Extract the (x, y) coordinate from the center of the cell holding the provided text.  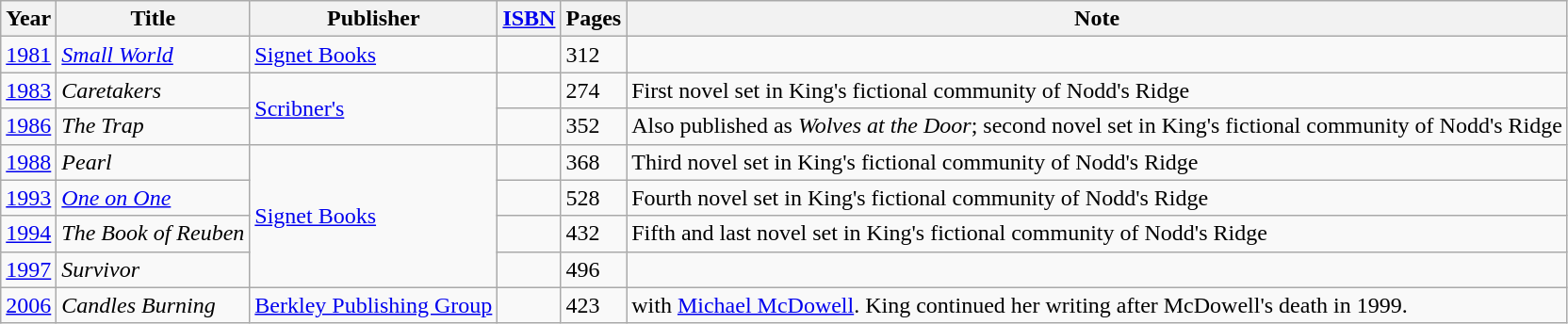
Scribner's (373, 108)
1983 (28, 90)
1981 (28, 55)
1994 (28, 234)
Note (1097, 19)
1986 (28, 126)
ISBN (530, 19)
The Trap (153, 126)
Title (153, 19)
The Book of Reuben (153, 234)
Year (28, 19)
352 (594, 126)
496 (594, 269)
1997 (28, 269)
Pages (594, 19)
Third novel set in King's fictional community of Nodd's Ridge (1097, 162)
Candles Burning (153, 305)
Fourth novel set in King's fictional community of Nodd's Ridge (1097, 198)
Small World (153, 55)
Caretakers (153, 90)
One on One (153, 198)
First novel set in King's fictional community of Nodd's Ridge (1097, 90)
Also published as Wolves at the Door; second novel set in King's fictional community of Nodd's Ridge (1097, 126)
Publisher (373, 19)
432 (594, 234)
2006 (28, 305)
423 (594, 305)
368 (594, 162)
1993 (28, 198)
312 (594, 55)
Fifth and last novel set in King's fictional community of Nodd's Ridge (1097, 234)
1988 (28, 162)
Pearl (153, 162)
Berkley Publishing Group (373, 305)
with Michael McDowell. King continued her writing after McDowell's death in 1999. (1097, 305)
Survivor (153, 269)
274 (594, 90)
528 (594, 198)
